Search for the cell housing the specified text and yield its (x, y) center coordinate. 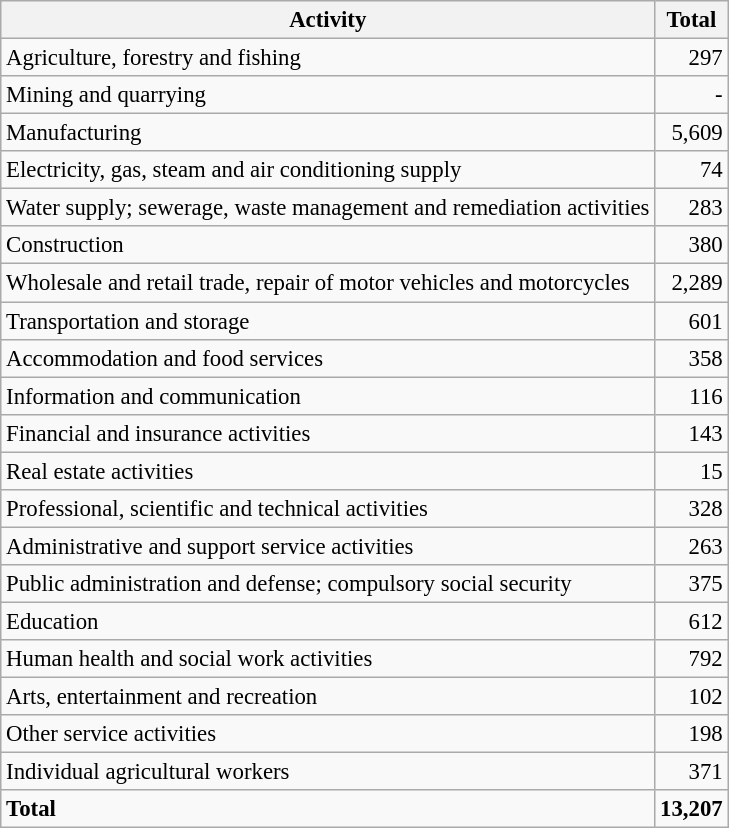
601 (692, 321)
Transportation and storage (328, 321)
Activity (328, 20)
143 (692, 433)
Individual agricultural workers (328, 772)
Water supply; sewerage, waste management and remediation activities (328, 208)
Construction (328, 245)
358 (692, 358)
371 (692, 772)
116 (692, 396)
74 (692, 170)
Wholesale and retail trade, repair of motor vehicles and motorcycles (328, 283)
198 (692, 734)
328 (692, 509)
Human health and social work activities (328, 659)
15 (692, 471)
297 (692, 58)
Public administration and defense; compulsory social security (328, 584)
Mining and quarrying (328, 95)
283 (692, 208)
- (692, 95)
Information and communication (328, 396)
Arts, entertainment and recreation (328, 697)
Accommodation and food services (328, 358)
Professional, scientific and technical activities (328, 509)
2,289 (692, 283)
263 (692, 546)
792 (692, 659)
Financial and insurance activities (328, 433)
5,609 (692, 133)
Electricity, gas, steam and air conditioning supply (328, 170)
Education (328, 621)
102 (692, 697)
Other service activities (328, 734)
Real estate activities (328, 471)
13,207 (692, 809)
Manufacturing (328, 133)
Administrative and support service activities (328, 546)
375 (692, 584)
612 (692, 621)
380 (692, 245)
Agriculture, forestry and fishing (328, 58)
